Output the (x, y) coordinate of the center of the cell containing the given text.  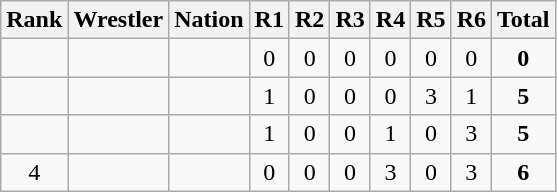
R5 (431, 20)
R6 (471, 20)
6 (524, 172)
Nation (209, 20)
R4 (390, 20)
Wrestler (118, 20)
R2 (309, 20)
4 (34, 172)
R1 (269, 20)
Rank (34, 20)
R3 (350, 20)
Total (524, 20)
